Detect which cell encompasses the target text, then output its [x, y] center coordinate. 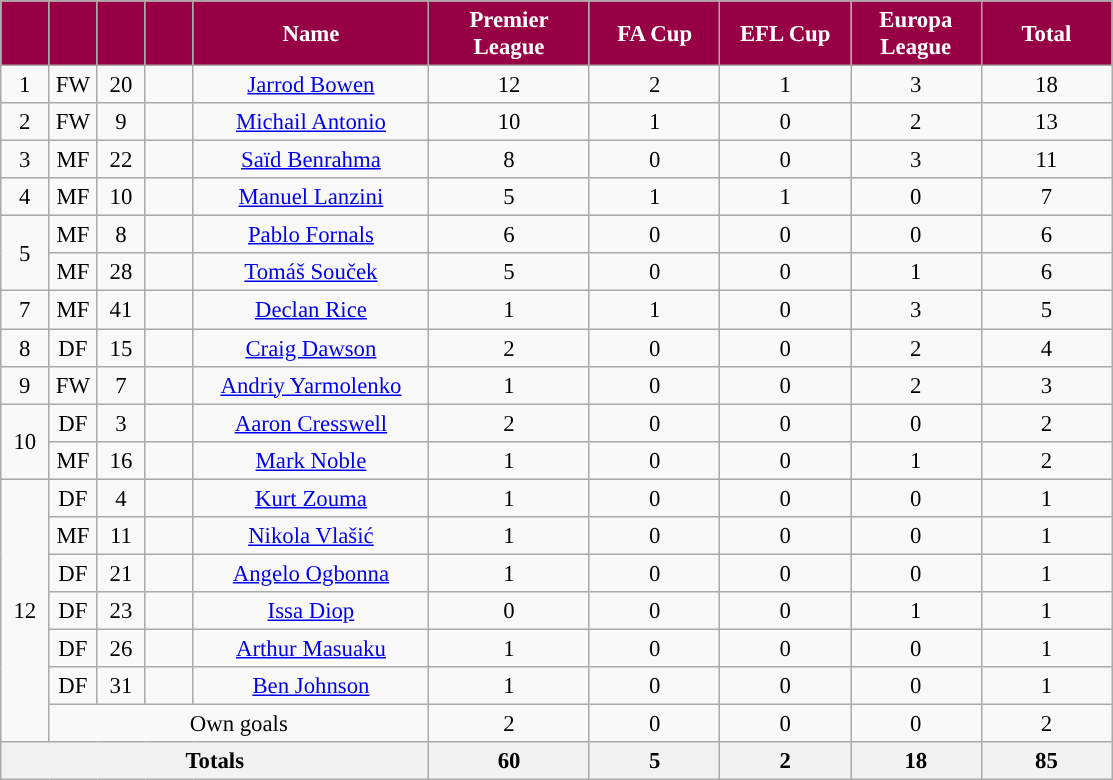
Kurt Zouma [311, 498]
13 [1046, 122]
Andriy Yarmolenko [311, 385]
Nikola Vlašić [311, 536]
16 [121, 460]
Declan Rice [311, 310]
Pablo Fornals [311, 235]
Jarrod Bowen [311, 85]
Ben Johnson [311, 686]
Manuel Lanzini [311, 197]
Own goals [239, 724]
Tomáš Souček [311, 273]
EFL Cup [786, 34]
Premier League [510, 34]
20 [121, 85]
41 [121, 310]
Issa Diop [311, 611]
Totals [215, 761]
15 [121, 348]
FA Cup [654, 34]
Angelo Ogbonna [311, 573]
85 [1046, 761]
21 [121, 573]
Craig Dawson [311, 348]
23 [121, 611]
Europa League [916, 34]
Arthur Masuaku [311, 648]
Total [1046, 34]
Michail Antonio [311, 122]
28 [121, 273]
60 [510, 761]
22 [121, 160]
26 [121, 648]
Aaron Cresswell [311, 423]
31 [121, 686]
Name [311, 34]
Mark Noble [311, 460]
Saïd Benrahma [311, 160]
